From the cell containing the given text, extract its center point as (X, Y) coordinate. 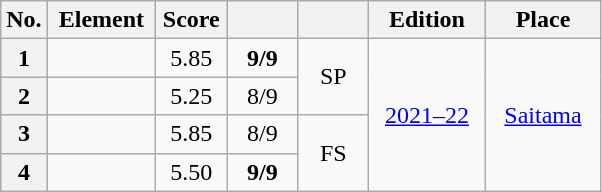
Edition (427, 20)
3 (24, 134)
FS (334, 153)
Score (192, 20)
SP (334, 77)
Place (543, 20)
2021–22 (427, 115)
4 (24, 172)
2 (24, 96)
Saitama (543, 115)
Element (102, 20)
5.50 (192, 172)
5.25 (192, 96)
1 (24, 58)
No. (24, 20)
